For the text-containing cell, return its midpoint in [x, y] coordinate format. 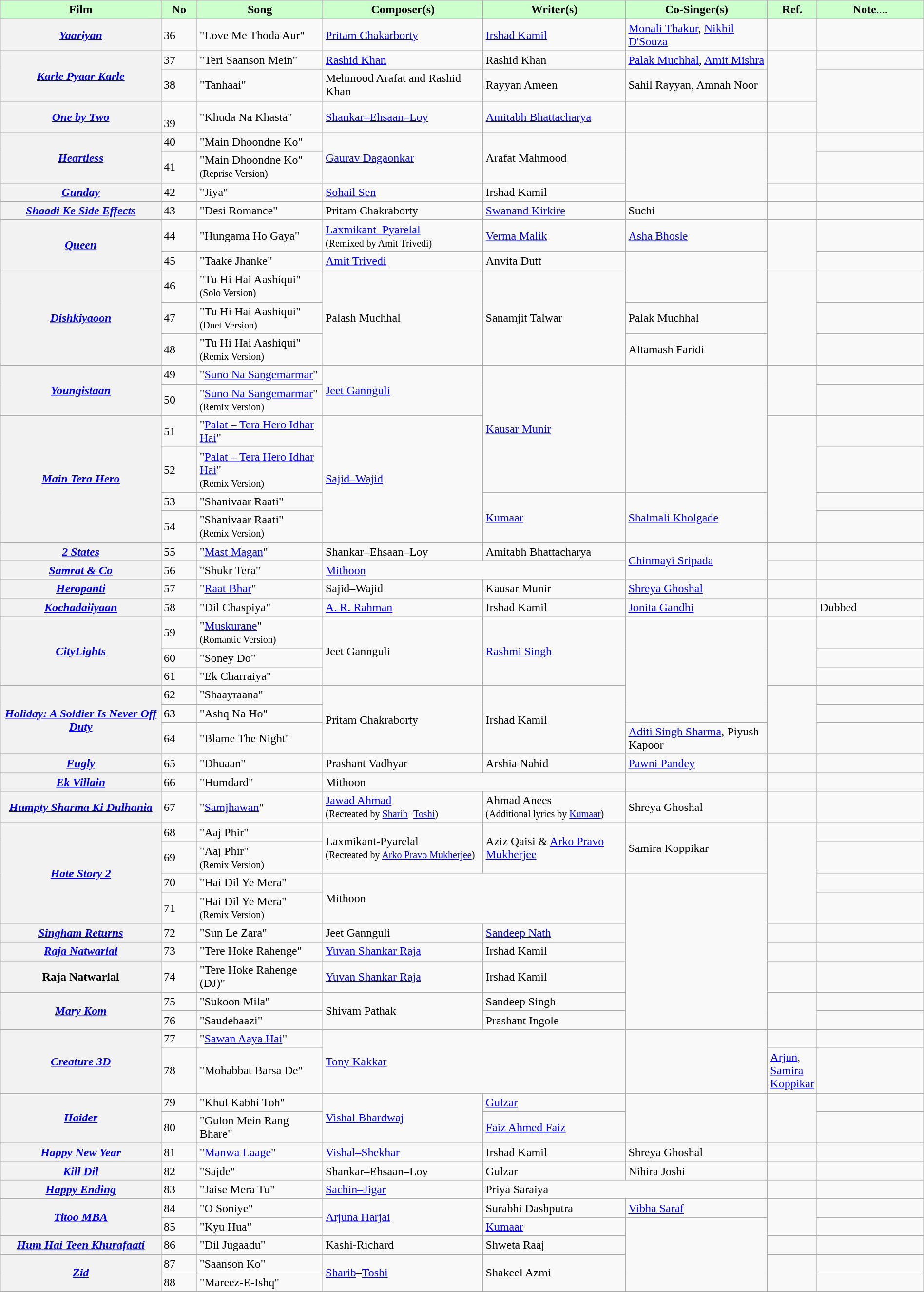
64 [179, 739]
"Dil Jugaadu" [260, 1245]
71 [179, 907]
55 [179, 552]
"Palat – Tera Hero Idhar Hai"(Remix Version) [260, 470]
Humpty Sharma Ki Dulhania [81, 807]
"Tanhaai" [260, 85]
Vibha Saraf [697, 1208]
45 [179, 261]
40 [179, 142]
Heropanti [81, 589]
Composer(s) [403, 10]
Film [81, 10]
Singham Returns [81, 933]
Main Tera Hero [81, 479]
Hate Story 2 [81, 873]
Palak Muchhal, Amit Mishra [697, 60]
"Palat – Tera Hero Idhar Hai" [260, 432]
Shakeel Azmi [555, 1273]
36 [179, 35]
85 [179, 1227]
Gunday [81, 192]
Dishkiyaoon [81, 318]
63 [179, 713]
Kashi-Richard [403, 1245]
Hum Hai Teen Khurafaati [81, 1245]
Holiday: A Soldier Is Never Off Duty [81, 719]
Prashant Ingole [555, 1020]
Jawad Ahmad(Recreated by Sharib−Toshi) [403, 807]
"Hai Dil Ye Mera"(Remix Version) [260, 907]
Samira Koppikar [697, 848]
"Mareez-E-Ishq" [260, 1282]
Aditi Singh Sharma, Piyush Kapoor [697, 739]
"Sajde" [260, 1171]
Asha Bhosle [697, 236]
Queen [81, 245]
"Gulon Mein Rang Bhare" [260, 1128]
Rashmi Singh [555, 651]
Altamash Faridi [697, 350]
Sandeep Nath [555, 933]
61 [179, 676]
Shalmali Kholgade [697, 518]
"Shanivaar Raati" [260, 501]
"Hai Dil Ye Mera" [260, 883]
48 [179, 350]
75 [179, 1002]
Shweta Raaj [555, 1245]
Verma Malik [555, 236]
"Teri Saanson Mein" [260, 60]
47 [179, 318]
"Soney Do" [260, 657]
Pawni Pandey [697, 764]
Laxmikant–Pyarelal(Remixed by Amit Trivedi) [403, 236]
Arafat Mahmood [555, 158]
54 [179, 526]
"Tere Hoke Rahenge" [260, 951]
Palash Muchhal [403, 318]
Creature 3D [81, 1061]
Chinmayi Sripada [697, 561]
"Dil Chaspiya" [260, 607]
57 [179, 589]
59 [179, 633]
46 [179, 286]
Arshia Nahid [555, 764]
83 [179, 1190]
Mehmood Arafat and Rashid Khan [403, 85]
68 [179, 832]
"Mohabbat Barsa De" [260, 1070]
Yaariyan [81, 35]
72 [179, 933]
"Sun Le Zara" [260, 933]
Suchi [697, 211]
Surabhi Dashputra [555, 1208]
66 [179, 782]
Heartless [81, 158]
Co-Singer(s) [697, 10]
80 [179, 1128]
Sanamjit Talwar [555, 318]
CityLights [81, 651]
49 [179, 375]
"Khul Kabhi Toh" [260, 1102]
"Blame The Night" [260, 739]
"Manwa Laage" [260, 1153]
Pritam Chakarborty [403, 35]
41 [179, 167]
Song [260, 10]
Prashant Vadhyar [403, 764]
Aziz Qaisi & Arko Pravo Mukherjee [555, 848]
Sahil Rayyan, Amnah Noor [697, 85]
84 [179, 1208]
Karle Pyaar Karle [81, 76]
Kochadaiiyaan [81, 607]
Laxmikant-Pyarelal(Recreated by Arko Pravo Mukherjee) [403, 848]
"Samjhawan" [260, 807]
Dubbed [870, 607]
Sandeep Singh [555, 1002]
Sohail Sen [403, 192]
70 [179, 883]
Arjun, Samira Koppikar [792, 1070]
"Muskurane"(Romantic Version) [260, 633]
Shaadi Ke Side Effects [81, 211]
37 [179, 60]
"Taake Jhanke" [260, 261]
Titoo MBA [81, 1217]
38 [179, 85]
44 [179, 236]
"Suno Na Sangemarmar"(Remix Version) [260, 400]
42 [179, 192]
78 [179, 1070]
Rayyan Ameen [555, 85]
77 [179, 1039]
Happy Ending [81, 1190]
2 States [81, 552]
67 [179, 807]
"Shanivaar Raati"(Remix Version) [260, 526]
"Hungama Ho Gaya" [260, 236]
69 [179, 858]
Monali Thakur, Nikhil D'Souza [697, 35]
"O Soniye" [260, 1208]
"Saanson Ko" [260, 1264]
Amit Trivedi [403, 261]
"Tu Hi Hai Aashiqui"(Duet Version) [260, 318]
"Jaise Mera Tu" [260, 1190]
"Shaayraana" [260, 694]
"Aaj Phir" [260, 832]
50 [179, 400]
"Main Dhoondne Ko" [260, 142]
"Aaj Phir"(Remix Version) [260, 858]
Haider [81, 1118]
60 [179, 657]
Swanand Kirkire [555, 211]
Sharib–Toshi [403, 1273]
"Kyu Hua" [260, 1227]
Palak Muchhal [697, 318]
39 [179, 117]
76 [179, 1020]
Jonita Gandhi [697, 607]
65 [179, 764]
Youngistaan [81, 391]
"Tu Hi Hai Aashiqui"(Solo Version) [260, 286]
74 [179, 977]
"Main Dhoondne Ko"(Reprise Version) [260, 167]
88 [179, 1282]
"Saudebaazi" [260, 1020]
One by Two [81, 117]
No [179, 10]
Ek Villain [81, 782]
"Ashq Na Ho" [260, 713]
"Love Me Thoda Aur" [260, 35]
A. R. Rahman [403, 607]
"Desi Romance" [260, 211]
58 [179, 607]
Priya Saraiya [625, 1190]
Anvita Dutt [555, 261]
"Sawan Aaya Hai" [260, 1039]
"Dhuaan" [260, 764]
56 [179, 570]
"Jiya" [260, 192]
Ref. [792, 10]
Faiz Ahmed Faiz [555, 1128]
Samrat & Co [81, 570]
Ahmad Anees(Additional lyrics by Kumaar) [555, 807]
Happy New Year [81, 1153]
51 [179, 432]
"Mast Magan" [260, 552]
Tony Kakkar [474, 1061]
Shivam Pathak [403, 1011]
Writer(s) [555, 10]
Fugly [81, 764]
87 [179, 1264]
"Khuda Na Khasta" [260, 117]
86 [179, 1245]
Note.... [870, 10]
52 [179, 470]
Gaurav Dagaonkar [403, 158]
81 [179, 1153]
Zid [81, 1273]
"Tu Hi Hai Aashiqui"(Remix Version) [260, 350]
Nihira Joshi [697, 1171]
62 [179, 694]
Kill Dil [81, 1171]
Vishal Bhardwaj [403, 1118]
53 [179, 501]
"Sukoon Mila" [260, 1002]
"Humdard" [260, 782]
43 [179, 211]
"Suno Na Sangemarmar" [260, 375]
79 [179, 1102]
Sachin–Jigar [403, 1190]
"Ek Charraiya" [260, 676]
82 [179, 1171]
Arjuna Harjai [403, 1217]
Vishal–Shekhar [403, 1153]
"Shukr Tera" [260, 570]
73 [179, 951]
"Tere Hoke Rahenge (DJ)" [260, 977]
"Raat Bhar" [260, 589]
Mary Kom [81, 1011]
